Search for the cell housing the specified text and yield its [x, y] center coordinate. 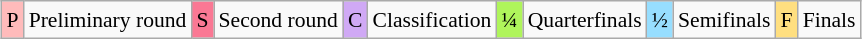
S [202, 20]
Classification [432, 20]
½ [660, 20]
¼ [509, 20]
P [12, 20]
C [356, 20]
Preliminary round [108, 20]
Second round [278, 20]
F [786, 20]
Quarterfinals [585, 20]
Semifinals [724, 20]
Finals [830, 20]
